Extract the (X, Y) coordinate from the center of the cell holding the provided text.  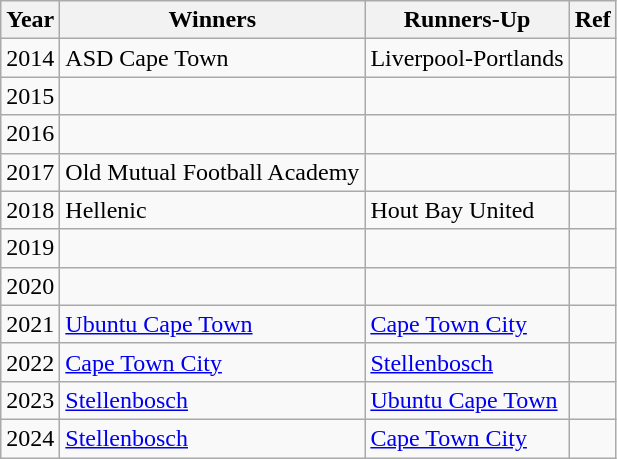
2018 (30, 210)
2015 (30, 96)
2022 (30, 362)
Winners (212, 20)
ASD Cape Town (212, 58)
2016 (30, 134)
Liverpool-Portlands (467, 58)
Runners-Up (467, 20)
2023 (30, 400)
2024 (30, 438)
2019 (30, 248)
Old Mutual Football Academy (212, 172)
2020 (30, 286)
2017 (30, 172)
2014 (30, 58)
Year (30, 20)
2021 (30, 324)
Hellenic (212, 210)
Ref (592, 20)
Hout Bay United (467, 210)
